Output the (x, y) coordinate of the center of the cell containing the given text.  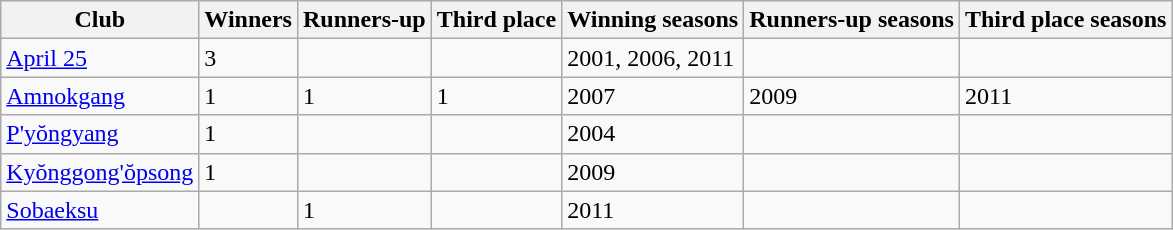
Runners-up seasons (852, 20)
Winners (248, 20)
Third place seasons (1065, 20)
Club (100, 20)
2001, 2006, 2011 (653, 58)
Runners-up (364, 20)
P'yŏngyang (100, 134)
2007 (653, 96)
Winning seasons (653, 20)
Third place (496, 20)
3 (248, 58)
Amnokgang (100, 96)
April 25 (100, 58)
Kyŏnggong'ŏpsong (100, 172)
2004 (653, 134)
Sobaeksu (100, 210)
